Determine the (X, Y) coordinate at the center of the cell enclosing the given text.  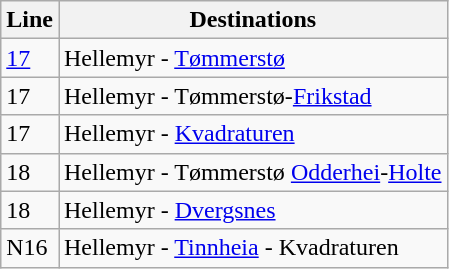
Hellemyr - Tømmerstø Odderhei-Holte (252, 172)
Hellemyr - Dvergsnes (252, 210)
Hellemyr - Kvadraturen (252, 134)
N16 (30, 248)
Hellemyr - Tinnheia - Kvadraturen (252, 248)
Destinations (252, 20)
Hellemyr - Tømmerstø (252, 58)
Hellemyr - Tømmerstø-Frikstad (252, 96)
Line (30, 20)
